Identify which cell holds the provided text, then report its (X, Y) central coordinate. 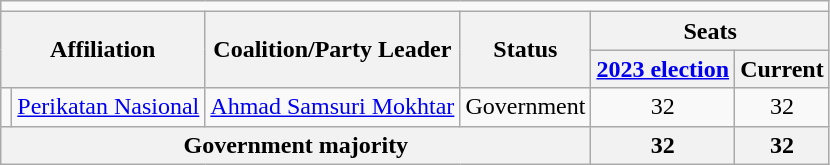
Coalition/Party Leader (332, 50)
Government majority (296, 145)
Seats (710, 31)
Affiliation (103, 50)
Perikatan Nasional (108, 107)
Current (782, 69)
Government (526, 107)
Status (526, 50)
Ahmad Samsuri Mokhtar (332, 107)
2023 election (663, 69)
